Capture the cell that displays the provided text and extract its [X, Y] central coordinate. 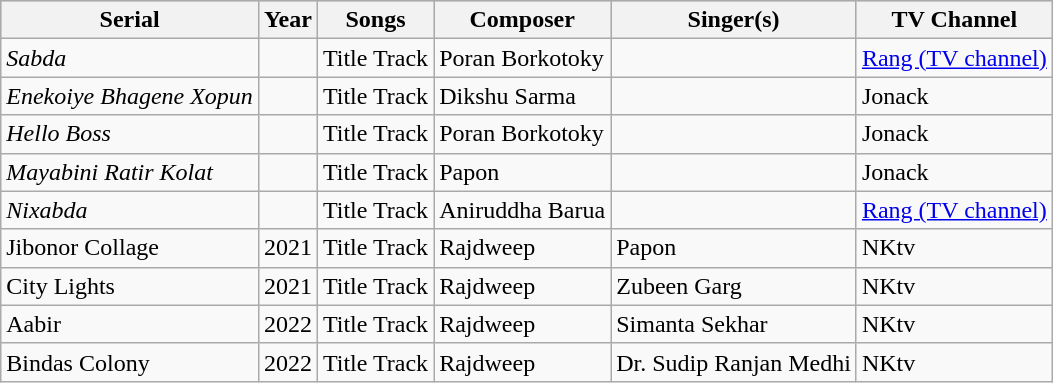
Singer(s) [734, 20]
Dikshu Sarma [522, 96]
Nixabda [130, 210]
Hello Boss [130, 134]
Zubeen Garg [734, 286]
City Lights [130, 286]
Serial [130, 20]
Year [288, 20]
Aniruddha Barua [522, 210]
Mayabini Ratir Kolat [130, 172]
Aabir [130, 324]
Jibonor Collage [130, 248]
Simanta Sekhar [734, 324]
Songs [375, 20]
Composer [522, 20]
TV Channel [954, 20]
Dr. Sudip Ranjan Medhi [734, 362]
Bindas Colony [130, 362]
Sabda [130, 58]
Enekoiye Bhagene Xopun [130, 96]
